Locate the cell with the specified text and output its (x, y) center coordinate. 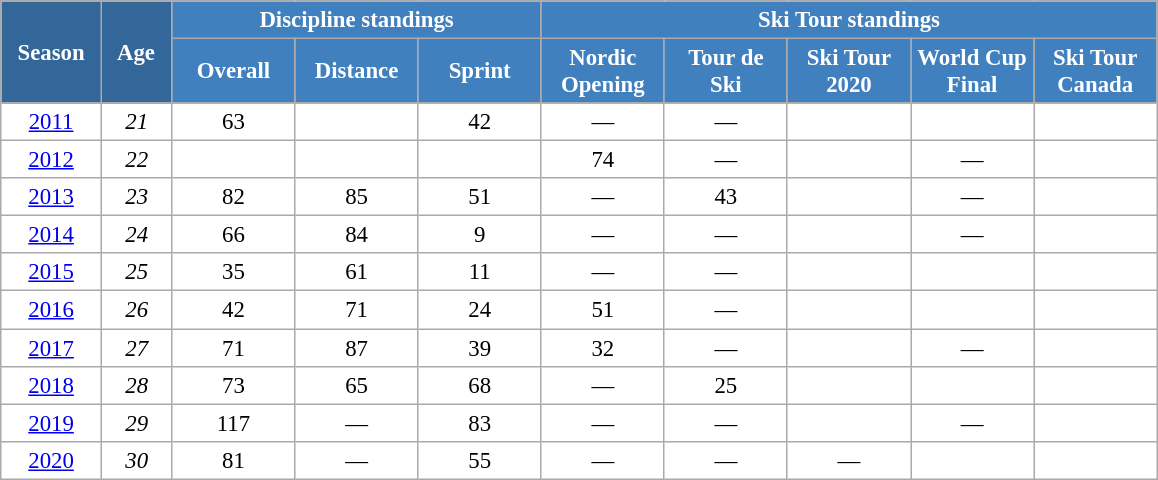
84 (356, 235)
68 (480, 385)
World CupFinal (972, 72)
Discipline standings (356, 20)
55 (480, 460)
2020 (52, 460)
21 (136, 122)
27 (136, 348)
11 (480, 273)
2014 (52, 235)
Ski TourCanada (1096, 72)
9 (480, 235)
23 (136, 197)
61 (356, 273)
81 (234, 460)
30 (136, 460)
32 (602, 348)
63 (234, 122)
85 (356, 197)
Sprint (480, 72)
Age (136, 52)
83 (480, 423)
Distance (356, 72)
2011 (52, 122)
Season (52, 52)
Ski Tour standings (848, 20)
26 (136, 310)
Tour deSki (726, 72)
39 (480, 348)
2012 (52, 160)
117 (234, 423)
43 (726, 197)
2018 (52, 385)
Ski Tour2020 (848, 72)
2019 (52, 423)
87 (356, 348)
73 (234, 385)
22 (136, 160)
2015 (52, 273)
74 (602, 160)
2017 (52, 348)
35 (234, 273)
2016 (52, 310)
66 (234, 235)
65 (356, 385)
28 (136, 385)
NordicOpening (602, 72)
Overall (234, 72)
82 (234, 197)
29 (136, 423)
2013 (52, 197)
